Extract the [X, Y] coordinate from the center of the cell holding the provided text.  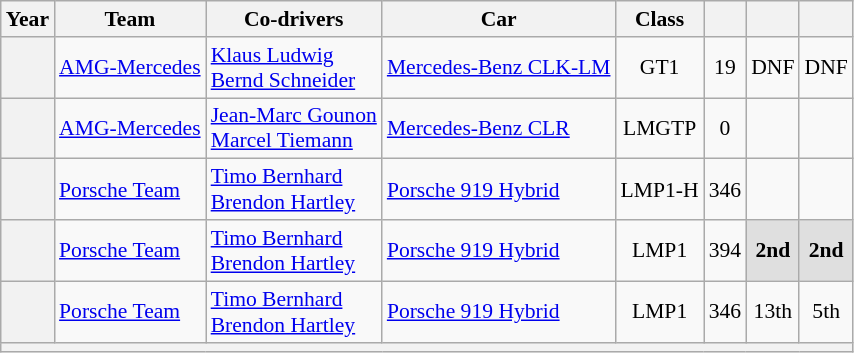
Jean-Marc Gounon Marcel Tiemann [294, 128]
13th [772, 312]
19 [726, 68]
Co-drivers [294, 19]
Class [660, 19]
Mercedes-Benz CLK-LM [499, 68]
394 [726, 250]
5th [826, 312]
LMGTP [660, 128]
Team [130, 19]
Car [499, 19]
0 [726, 128]
Year [28, 19]
GT1 [660, 68]
LMP1-H [660, 190]
Klaus Ludwig Bernd Schneider [294, 68]
Mercedes-Benz CLR [499, 128]
